Determine the [x, y] coordinate at the center of the cell enclosing the given text.  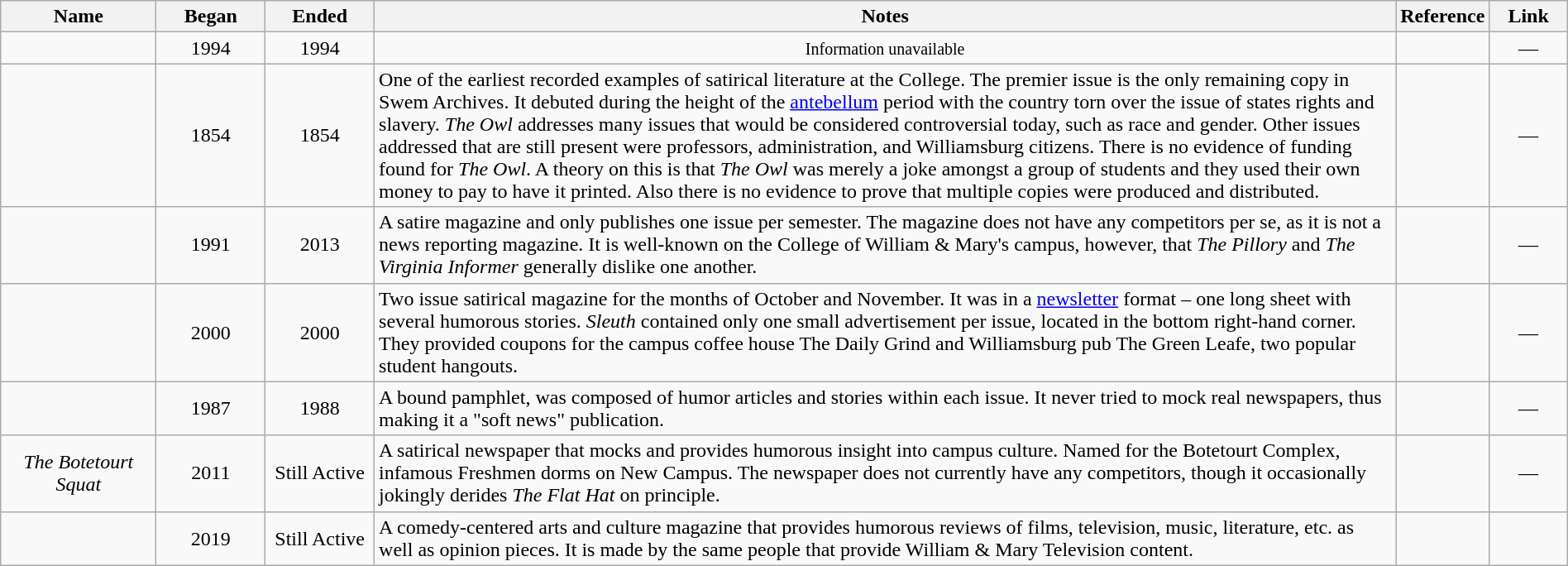
Name [79, 17]
Ended [320, 17]
Link [1528, 17]
2019 [211, 538]
1988 [320, 409]
1991 [211, 245]
1987 [211, 409]
The Botetourt Squat [79, 473]
Information unavailable [885, 48]
Began [211, 17]
2013 [320, 245]
Reference [1442, 17]
2011 [211, 473]
Notes [885, 17]
